Pinpoint the cell where the given text exists, returning its [x, y] midpoint coordinate. 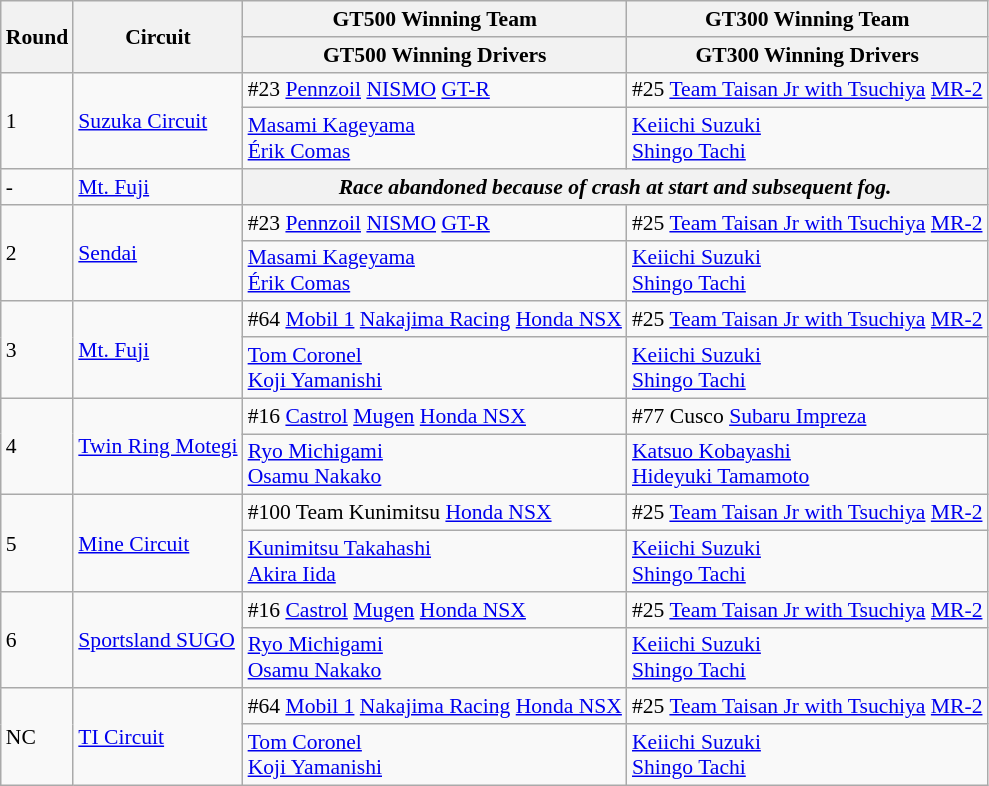
Sendai [158, 254]
#77 Cusco Subaru Impreza [808, 416]
GT500 Winning Drivers [435, 55]
GT300 Winning Team [808, 19]
TI Circuit [158, 738]
- [38, 187]
6 [38, 640]
Twin Ring Motegi [158, 446]
1 [38, 120]
#100 Team Kunimitsu Honda NSX [435, 513]
Kunimitsu Takahashi Akira Iida [435, 562]
Round [38, 36]
Race abandoned because of crash at start and subsequent fog. [616, 187]
Katsuo Kobayashi Hideyuki Tamamoto [808, 464]
Sportsland SUGO [158, 640]
GT300 Winning Drivers [808, 55]
4 [38, 446]
3 [38, 350]
NC [38, 738]
Circuit [158, 36]
2 [38, 254]
GT500 Winning Team [435, 19]
5 [38, 544]
Mine Circuit [158, 544]
Suzuka Circuit [158, 120]
